Extract the [X, Y] coordinate from the center of the cell holding the provided text.  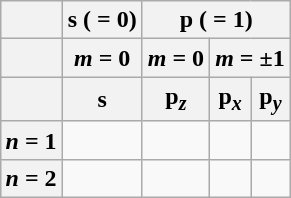
py [271, 99]
p ( = 1) [216, 20]
n = 2 [31, 178]
m = ±1 [250, 58]
s [102, 99]
s ( = 0) [102, 20]
px [230, 99]
n = 1 [31, 140]
pz [176, 99]
